Find where the given text appears and provide that cell's center as (X, Y) coordinate. 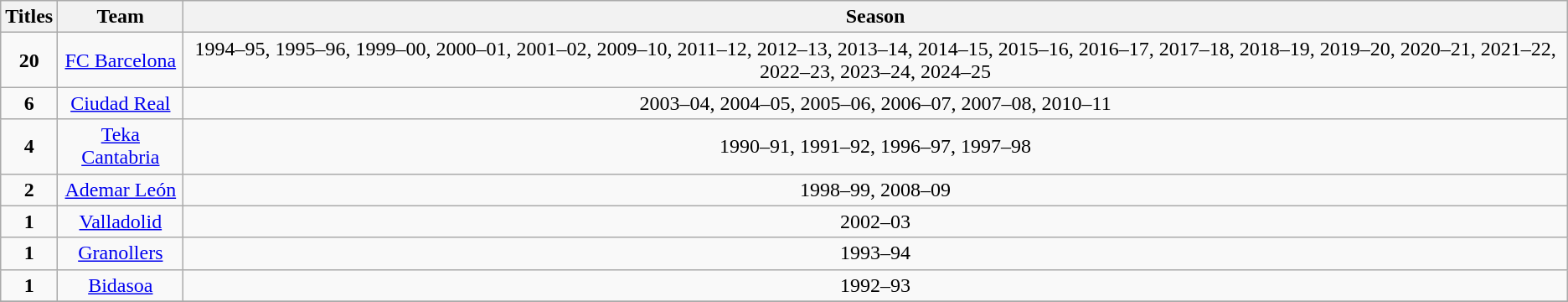
Granollers (121, 253)
Season (875, 17)
Titles (29, 17)
1990–91, 1991–92, 1996–97, 1997–98 (875, 146)
2003–04, 2004–05, 2005–06, 2006–07, 2007–08, 2010–11 (875, 103)
20 (29, 60)
Bidasoa (121, 285)
1992–93 (875, 285)
Ademar León (121, 190)
Ciudad Real (121, 103)
Team (121, 17)
4 (29, 146)
FC Barcelona (121, 60)
1993–94 (875, 253)
2 (29, 190)
2002–03 (875, 221)
Valladolid (121, 221)
Teka Cantabria (121, 146)
1998–99, 2008–09 (875, 190)
6 (29, 103)
